Detect which cell encompasses the target text, then output its (X, Y) center coordinate. 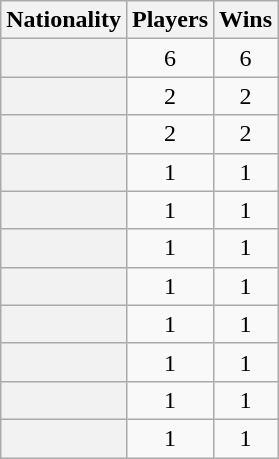
Wins (246, 20)
Nationality (64, 20)
Players (170, 20)
